From the cell containing the given text, extract its center point as [X, Y] coordinate. 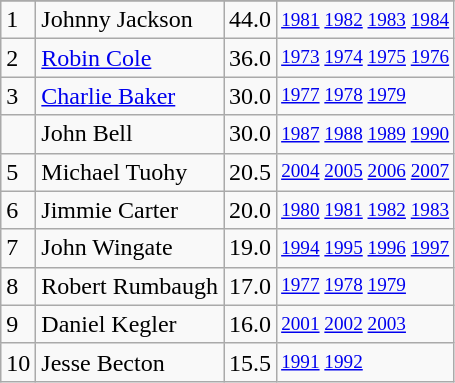
44.0 [250, 20]
1980 1981 1982 1983 [366, 210]
Robin Cole [130, 58]
Michael Tuohy [130, 172]
1991 1992 [366, 362]
John Bell [130, 134]
1987 1988 1989 1990 [366, 134]
3 [18, 96]
8 [18, 286]
Jesse Becton [130, 362]
17.0 [250, 286]
Johnny Jackson [130, 20]
Daniel Kegler [130, 324]
36.0 [250, 58]
Robert Rumbaugh [130, 286]
20.5 [250, 172]
2 [18, 58]
1981 1982 1983 1984 [366, 20]
6 [18, 210]
10 [18, 362]
Charlie Baker [130, 96]
20.0 [250, 210]
9 [18, 324]
Jimmie Carter [130, 210]
2001 2002 2003 [366, 324]
7 [18, 248]
15.5 [250, 362]
5 [18, 172]
16.0 [250, 324]
19.0 [250, 248]
John Wingate [130, 248]
2004 2005 2006 2007 [366, 172]
1973 1974 1975 1976 [366, 58]
1994 1995 1996 1997 [366, 248]
1 [18, 20]
